Locate the cell with the specified text and output its (X, Y) center coordinate. 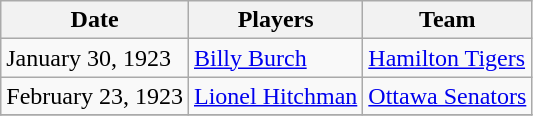
Ottawa Senators (448, 96)
January 30, 1923 (95, 58)
Team (448, 20)
Players (275, 20)
Hamilton Tigers (448, 58)
Billy Burch (275, 58)
Lionel Hitchman (275, 96)
Date (95, 20)
February 23, 1923 (95, 96)
